Output the [X, Y] coordinate of the center of the cell containing the given text.  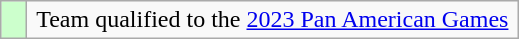
Team qualified to the 2023 Pan American Games [272, 20]
